Find where the given text appears and provide that cell's center as [X, Y] coordinate. 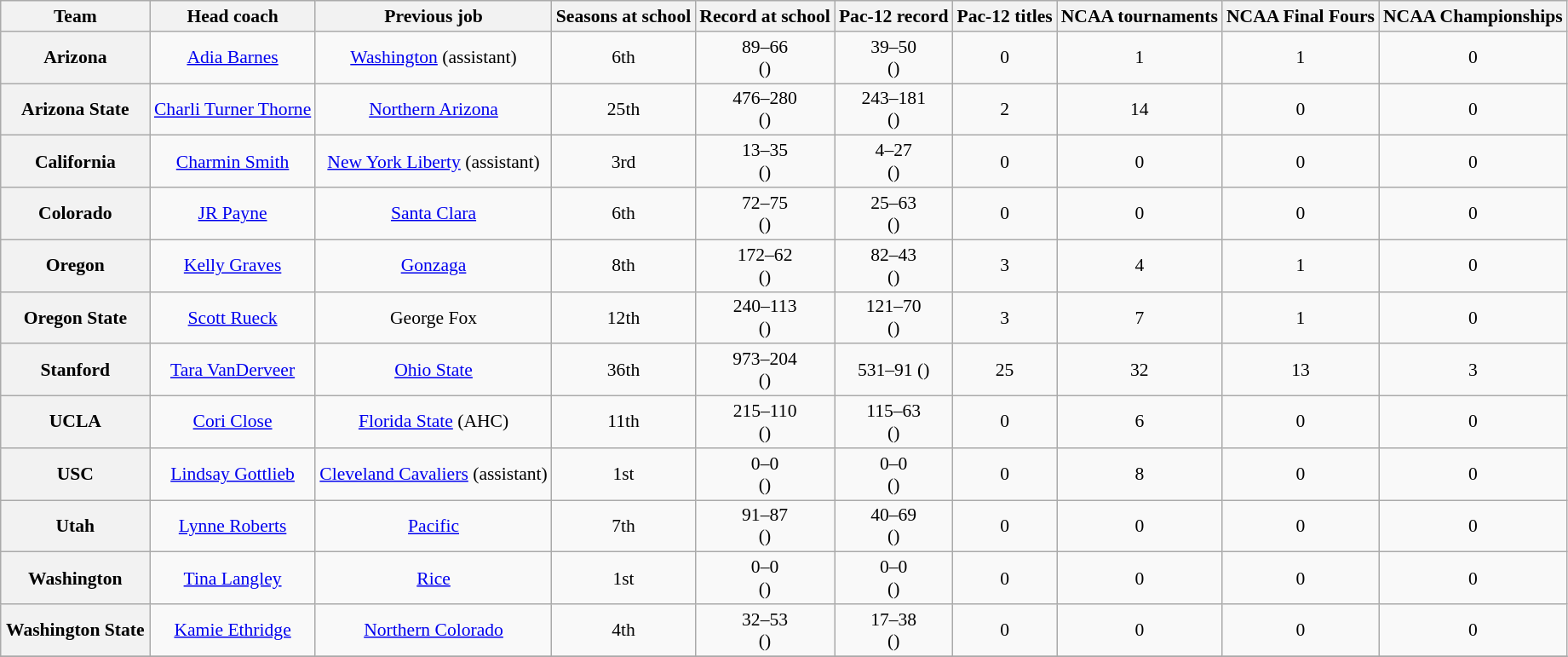
13–35() [765, 162]
Arizona [75, 58]
California [75, 162]
Rice [434, 578]
Colorado [75, 213]
4 [1140, 266]
Washington [75, 578]
Kamie Ethridge [233, 631]
12th [623, 317]
40–69() [894, 527]
91–87() [765, 527]
Charmin Smith [233, 162]
Previous job [434, 16]
7th [623, 527]
Kelly Graves [233, 266]
JR Payne [233, 213]
115–63() [894, 423]
NCAA Championships [1473, 16]
Oregon [75, 266]
476–280() [765, 109]
8 [1140, 474]
8th [623, 266]
4th [623, 631]
Tara VanDerveer [233, 370]
Charli Turner Thorne [233, 109]
3rd [623, 162]
240–113() [765, 317]
Stanford [75, 370]
6 [1140, 423]
Head coach [233, 16]
2 [1004, 109]
Team [75, 16]
7 [1140, 317]
Florida State (AHC) [434, 423]
Washington (assistant) [434, 58]
32 [1140, 370]
14 [1140, 109]
25 [1004, 370]
Cori Close [233, 423]
Northern Arizona [434, 109]
Record at school [765, 16]
72–75() [765, 213]
531–91 () [894, 370]
Scott Rueck [233, 317]
973–204() [765, 370]
Tina Langley [233, 578]
Ohio State [434, 370]
Pac-12 titles [1004, 16]
17–38() [894, 631]
25th [623, 109]
243–181() [894, 109]
Lindsay Gottlieb [233, 474]
82–43() [894, 266]
NCAA tournaments [1140, 16]
Washington State [75, 631]
Utah [75, 527]
Adia Barnes [233, 58]
39–50() [894, 58]
36th [623, 370]
4–27() [894, 162]
Santa Clara [434, 213]
13 [1301, 370]
New York Liberty (assistant) [434, 162]
Northern Colorado [434, 631]
215–110() [765, 423]
25–63() [894, 213]
Cleveland Cavaliers (assistant) [434, 474]
Oregon State [75, 317]
32–53() [765, 631]
UCLA [75, 423]
Lynne Roberts [233, 527]
Arizona State [75, 109]
Seasons at school [623, 16]
Gonzaga [434, 266]
Pacific [434, 527]
11th [623, 423]
George Fox [434, 317]
NCAA Final Fours [1301, 16]
172–62() [765, 266]
89–66() [765, 58]
USC [75, 474]
121–70() [894, 317]
Pac-12 record [894, 16]
